Extract the (x, y) coordinate from the center of the cell holding the provided text.  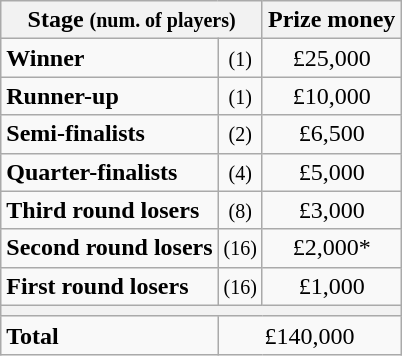
(4) (240, 172)
£10,000 (331, 96)
Runner-up (110, 96)
Second round losers (110, 248)
Prize money (331, 20)
Stage (num. of players) (132, 20)
(8) (240, 210)
First round losers (110, 286)
Winner (110, 58)
£3,000 (331, 210)
Third round losers (110, 210)
Semi-finalists (110, 134)
£6,500 (331, 134)
£1,000 (331, 286)
£25,000 (331, 58)
£2,000* (331, 248)
Quarter-finalists (110, 172)
£5,000 (331, 172)
Total (110, 335)
£140,000 (310, 335)
(2) (240, 134)
